Find where the given text appears and provide that cell's center as [x, y] coordinate. 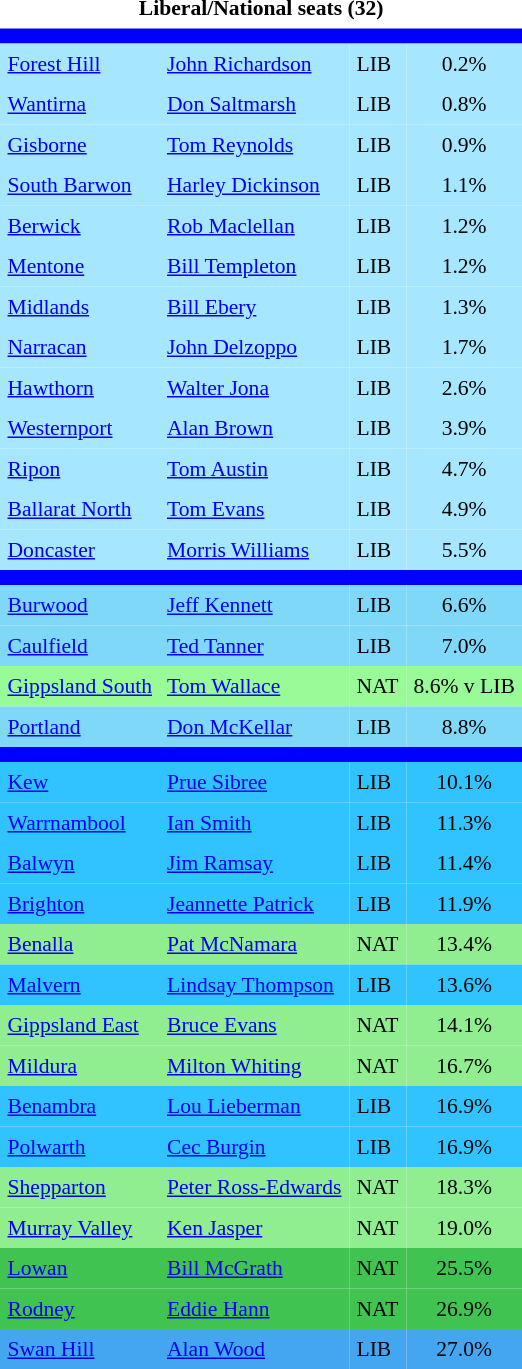
Swan Hill [80, 1349]
4.7% [464, 468]
Bruce Evans [254, 1025]
Ripon [80, 468]
Alan Brown [254, 428]
Gippsland East [80, 1025]
6.6% [464, 605]
Malvern [80, 984]
Bill McGrath [254, 1268]
0.9% [464, 144]
Portland [80, 726]
Lindsay Thompson [254, 984]
0.8% [464, 104]
25.5% [464, 1268]
13.6% [464, 984]
Mentone [80, 266]
Peter Ross-Edwards [254, 1187]
Ted Tanner [254, 645]
Jeannette Patrick [254, 903]
7.0% [464, 645]
Alan Wood [254, 1349]
Doncaster [80, 549]
Tom Austin [254, 468]
Burwood [80, 605]
Lou Lieberman [254, 1106]
Westernport [80, 428]
3.9% [464, 428]
Warrnambool [80, 822]
27.0% [464, 1349]
Cec Burgin [254, 1146]
Pat McNamara [254, 944]
8.6% v LIB [464, 686]
19.0% [464, 1227]
Jeff Kennett [254, 605]
Benalla [80, 944]
Gippsland South [80, 686]
Mildura [80, 1065]
Gisborne [80, 144]
Ballarat North [80, 509]
1.1% [464, 185]
8.8% [464, 726]
Ken Jasper [254, 1227]
Walter Jona [254, 387]
Brighton [80, 903]
Don Saltmarsh [254, 104]
Tom Reynolds [254, 144]
5.5% [464, 549]
2.6% [464, 387]
Lowan [80, 1268]
Jim Ramsay [254, 863]
11.9% [464, 903]
Bill Ebery [254, 306]
Tom Wallace [254, 686]
Balwyn [80, 863]
Tom Evans [254, 509]
Polwarth [80, 1146]
Rodney [80, 1308]
16.7% [464, 1065]
4.9% [464, 509]
14.1% [464, 1025]
10.1% [464, 782]
11.4% [464, 863]
11.3% [464, 822]
Forest Hill [80, 63]
Prue Sibree [254, 782]
1.7% [464, 347]
Harley Dickinson [254, 185]
18.3% [464, 1187]
Morris Williams [254, 549]
South Barwon [80, 185]
Berwick [80, 225]
Midlands [80, 306]
26.9% [464, 1308]
Murray Valley [80, 1227]
Narracan [80, 347]
Hawthorn [80, 387]
Caulfield [80, 645]
Don McKellar [254, 726]
Rob Maclellan [254, 225]
1.3% [464, 306]
Wantirna [80, 104]
Benambra [80, 1106]
0.2% [464, 63]
Bill Templeton [254, 266]
John Richardson [254, 63]
Kew [80, 782]
Eddie Hann [254, 1308]
Milton Whiting [254, 1065]
John Delzoppo [254, 347]
13.4% [464, 944]
Shepparton [80, 1187]
Ian Smith [254, 822]
